Scan for the cell matching the given text and deliver its (x, y) coordinate at center. 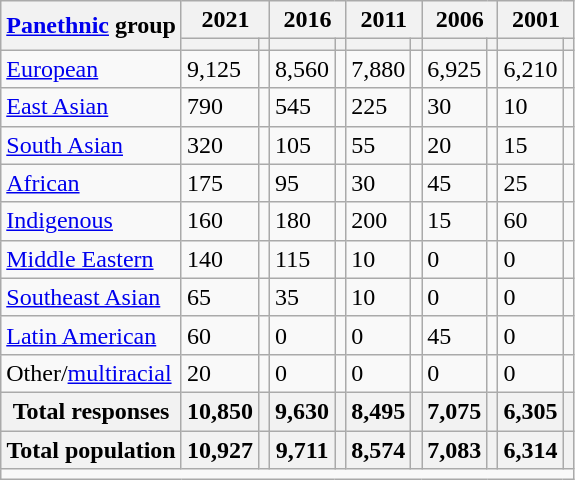
95 (302, 183)
160 (220, 221)
7,083 (454, 449)
65 (220, 297)
8,495 (378, 411)
Southeast Asian (92, 297)
545 (302, 107)
25 (530, 183)
Middle Eastern (92, 259)
East Asian (92, 107)
2021 (225, 20)
6,210 (530, 69)
Total responses (92, 411)
European (92, 69)
180 (302, 221)
8,574 (378, 449)
African (92, 183)
6,314 (530, 449)
2006 (460, 20)
115 (302, 259)
55 (378, 145)
320 (220, 145)
2001 (536, 20)
Panethnic group (92, 26)
2016 (308, 20)
Other/multiracial (92, 373)
35 (302, 297)
10,927 (220, 449)
105 (302, 145)
200 (378, 221)
175 (220, 183)
790 (220, 107)
225 (378, 107)
9,630 (302, 411)
8,560 (302, 69)
Latin American (92, 335)
7,880 (378, 69)
9,711 (302, 449)
9,125 (220, 69)
6,925 (454, 69)
2011 (384, 20)
7,075 (454, 411)
South Asian (92, 145)
Total population (92, 449)
6,305 (530, 411)
Indigenous (92, 221)
10,850 (220, 411)
140 (220, 259)
